Return (x, y) of the center of cell containing provided text 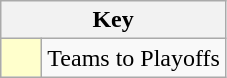
Key (114, 20)
Teams to Playoffs (134, 58)
